Pinpoint the cell where the given text exists, returning its [X, Y] midpoint coordinate. 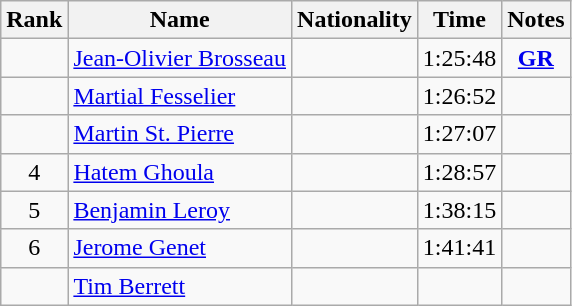
5 [34, 210]
1:28:57 [459, 172]
Jerome Genet [180, 248]
GR [536, 58]
Notes [536, 20]
Time [459, 20]
1:41:41 [459, 248]
Hatem Ghoula [180, 172]
4 [34, 172]
1:25:48 [459, 58]
Martin St. Pierre [180, 134]
1:38:15 [459, 210]
Name [180, 20]
Tim Berrett [180, 286]
Jean-Olivier Brosseau [180, 58]
Martial Fesselier [180, 96]
Nationality [355, 20]
Benjamin Leroy [180, 210]
1:26:52 [459, 96]
Rank [34, 20]
6 [34, 248]
1:27:07 [459, 134]
